Find where the given text appears and provide that cell's center as [X, Y] coordinate. 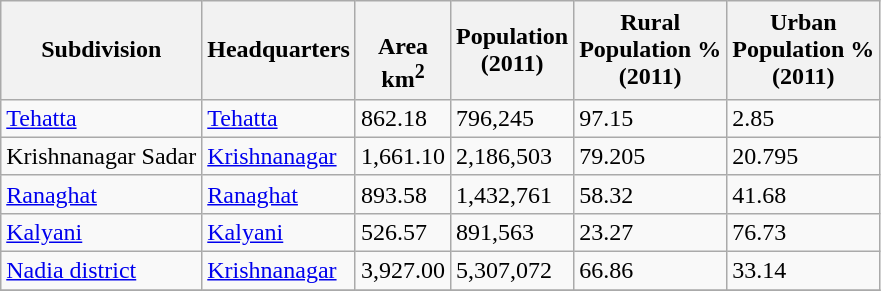
2.85 [804, 118]
Urban Population % (2011) [804, 50]
891,563 [512, 232]
Population(2011) [512, 50]
41.68 [804, 194]
Areakm2 [402, 50]
Subdivision [102, 50]
Headquarters [279, 50]
20.795 [804, 156]
1,661.10 [402, 156]
2,186,503 [512, 156]
RuralPopulation %(2011) [650, 50]
58.32 [650, 194]
79.205 [650, 156]
Krishnanagar Sadar [102, 156]
796,245 [512, 118]
862.18 [402, 118]
33.14 [804, 271]
893.58 [402, 194]
66.86 [650, 271]
76.73 [804, 232]
3,927.00 [402, 271]
5,307,072 [512, 271]
97.15 [650, 118]
526.57 [402, 232]
Nadia district [102, 271]
23.27 [650, 232]
1,432,761 [512, 194]
